Find where the given text appears and provide that cell's center as [X, Y] coordinate. 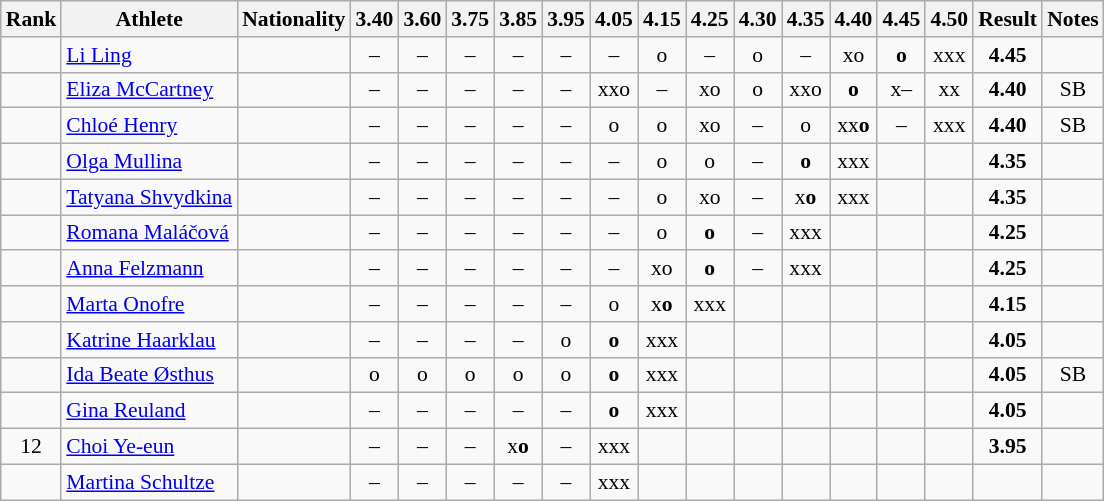
3.40 [374, 19]
Martina Schultze [149, 482]
3.85 [518, 19]
Katrine Haarklau [149, 340]
Marta Onofre [149, 304]
Notes [1073, 19]
Anna Felzmann [149, 269]
3.60 [422, 19]
Eliza McCartney [149, 90]
4.30 [758, 19]
x– [901, 90]
Nationality [294, 19]
4.50 [949, 19]
Result [1008, 19]
Choi Ye-eun [149, 447]
3.75 [470, 19]
Chloé Henry [149, 126]
Tatyana Shvydkina [149, 197]
Athlete [149, 19]
Romana Maláčová [149, 233]
Li Ling [149, 55]
Rank [32, 19]
Gina Reuland [149, 411]
12 [32, 447]
Olga Mullina [149, 162]
Ida Beate Østhus [149, 375]
xx [949, 90]
